Extract the (x, y) coordinate from the center of the cell holding the provided text.  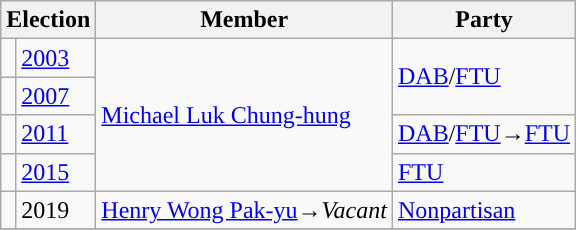
Michael Luk Chung-hung (244, 115)
DAB/FTU (484, 77)
Election (48, 20)
DAB/FTU→FTU (484, 134)
2007 (56, 96)
FTU (484, 172)
2019 (56, 210)
Party (484, 20)
Nonpartisan (484, 210)
Henry Wong Pak-yu→Vacant (244, 210)
2003 (56, 58)
Member (244, 20)
2015 (56, 172)
2011 (56, 134)
